Output the [X, Y] coordinate of the center of the cell containing the given text.  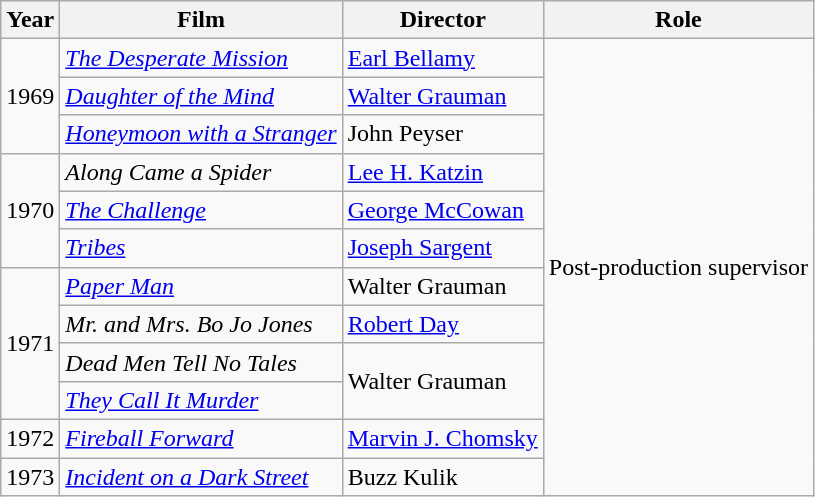
Paper Man [201, 286]
1972 [30, 438]
Earl Bellamy [442, 58]
The Challenge [201, 210]
Incident on a Dark Street [201, 477]
Fireball Forward [201, 438]
1973 [30, 477]
George McCowan [442, 210]
1971 [30, 343]
Tribes [201, 248]
Role [678, 20]
Along Came a Spider [201, 172]
Post-production supervisor [678, 268]
Year [30, 20]
They Call It Murder [201, 400]
Director [442, 20]
Buzz Kulik [442, 477]
Marvin J. Chomsky [442, 438]
Honeymoon with a Stranger [201, 134]
Robert Day [442, 324]
Dead Men Tell No Tales [201, 362]
1970 [30, 210]
Joseph Sargent [442, 248]
John Peyser [442, 134]
Lee H. Katzin [442, 172]
Mr. and Mrs. Bo Jo Jones [201, 324]
Film [201, 20]
1969 [30, 96]
Daughter of the Mind [201, 96]
The Desperate Mission [201, 58]
